Search for the cell housing the specified text and yield its [x, y] center coordinate. 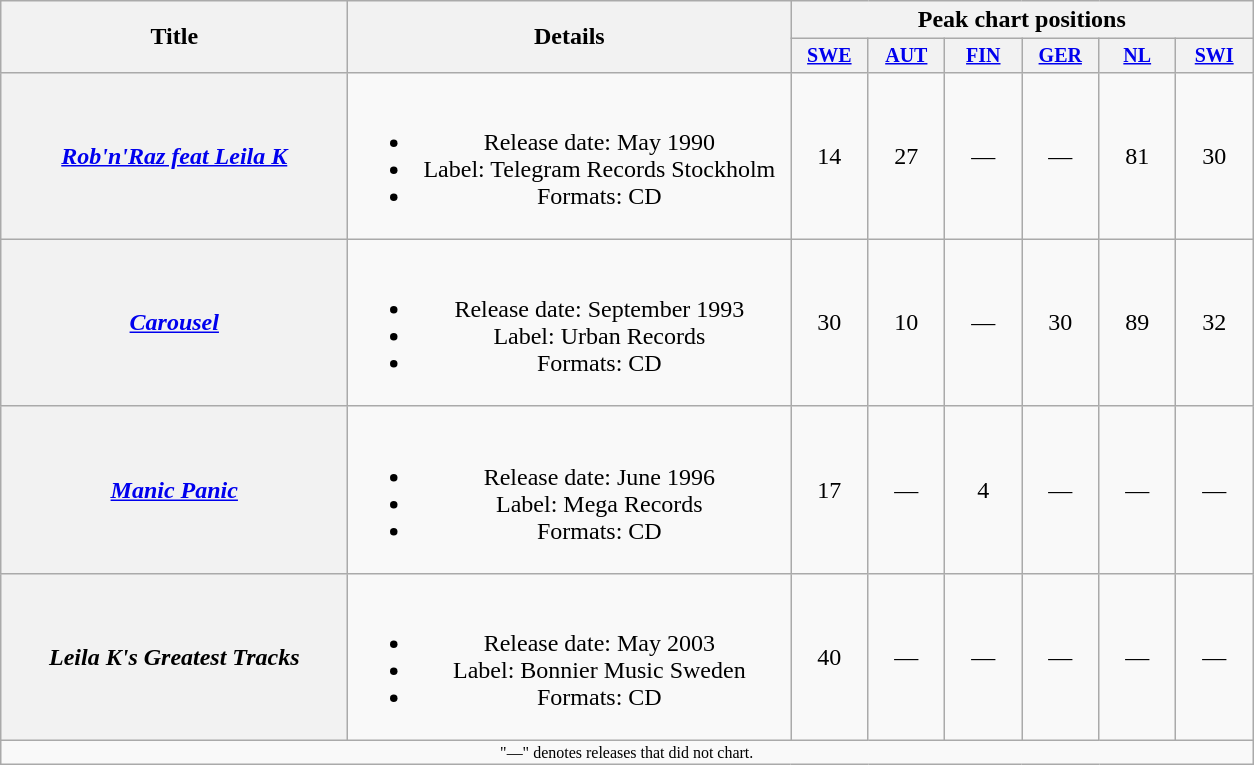
27 [906, 156]
10 [906, 322]
Title [174, 37]
GER [1060, 56]
Leila K's Greatest Tracks [174, 656]
Release date: June 1996Label: Mega RecordsFormats: CD [570, 490]
"—" denotes releases that did not chart. [627, 753]
FIN [984, 56]
81 [1138, 156]
SWE [830, 56]
4 [984, 490]
Rob'n'Raz feat Leila K [174, 156]
40 [830, 656]
Carousel [174, 322]
Peak chart positions [1022, 20]
Manic Panic [174, 490]
Release date: May 1990Label: Telegram Records StockholmFormats: CD [570, 156]
Details [570, 37]
17 [830, 490]
Release date: May 2003Label: Bonnier Music SwedenFormats: CD [570, 656]
14 [830, 156]
Release date: September 1993Label: Urban RecordsFormats: CD [570, 322]
89 [1138, 322]
AUT [906, 56]
NL [1138, 56]
SWI [1214, 56]
32 [1214, 322]
